For the text-containing cell, return its midpoint in (x, y) coordinate format. 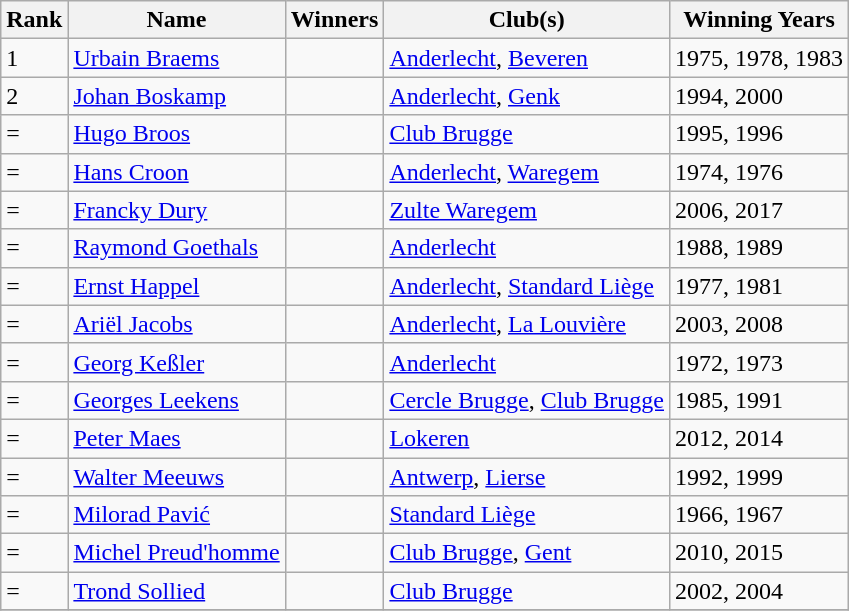
Trond Sollied (176, 591)
Hans Croon (176, 172)
Club(s) (527, 20)
1985, 1991 (760, 400)
Hugo Broos (176, 134)
1995, 1996 (760, 134)
2003, 2008 (760, 324)
Milorad Pavić (176, 515)
Francky Dury (176, 210)
Club Brugge, Gent (527, 553)
Anderlecht, Beveren (527, 58)
Zulte Waregem (527, 210)
1972, 1973 (760, 362)
1992, 1999 (760, 477)
1 (34, 58)
1975, 1978, 1983 (760, 58)
Cercle Brugge, Club Brugge (527, 400)
Raymond Goethals (176, 248)
1994, 2000 (760, 96)
Winning Years (760, 20)
Lokeren (527, 438)
Georg Keßler (176, 362)
Name (176, 20)
2012, 2014 (760, 438)
Michel Preud'homme (176, 553)
2 (34, 96)
1988, 1989 (760, 248)
Urbain Braems (176, 58)
2002, 2004 (760, 591)
1966, 1967 (760, 515)
Rank (34, 20)
Georges Leekens (176, 400)
2006, 2017 (760, 210)
Anderlecht, Standard Liège (527, 286)
Ariël Jacobs (176, 324)
Peter Maes (176, 438)
Standard Liège (527, 515)
1977, 1981 (760, 286)
Anderlecht, La Louvière (527, 324)
Walter Meeuws (176, 477)
Anderlecht, Genk (527, 96)
1974, 1976 (760, 172)
Antwerp, Lierse (527, 477)
Johan Boskamp (176, 96)
Ernst Happel (176, 286)
Winners (334, 20)
2010, 2015 (760, 553)
Anderlecht, Waregem (527, 172)
